Return [x, y] of the center of cell containing provided text 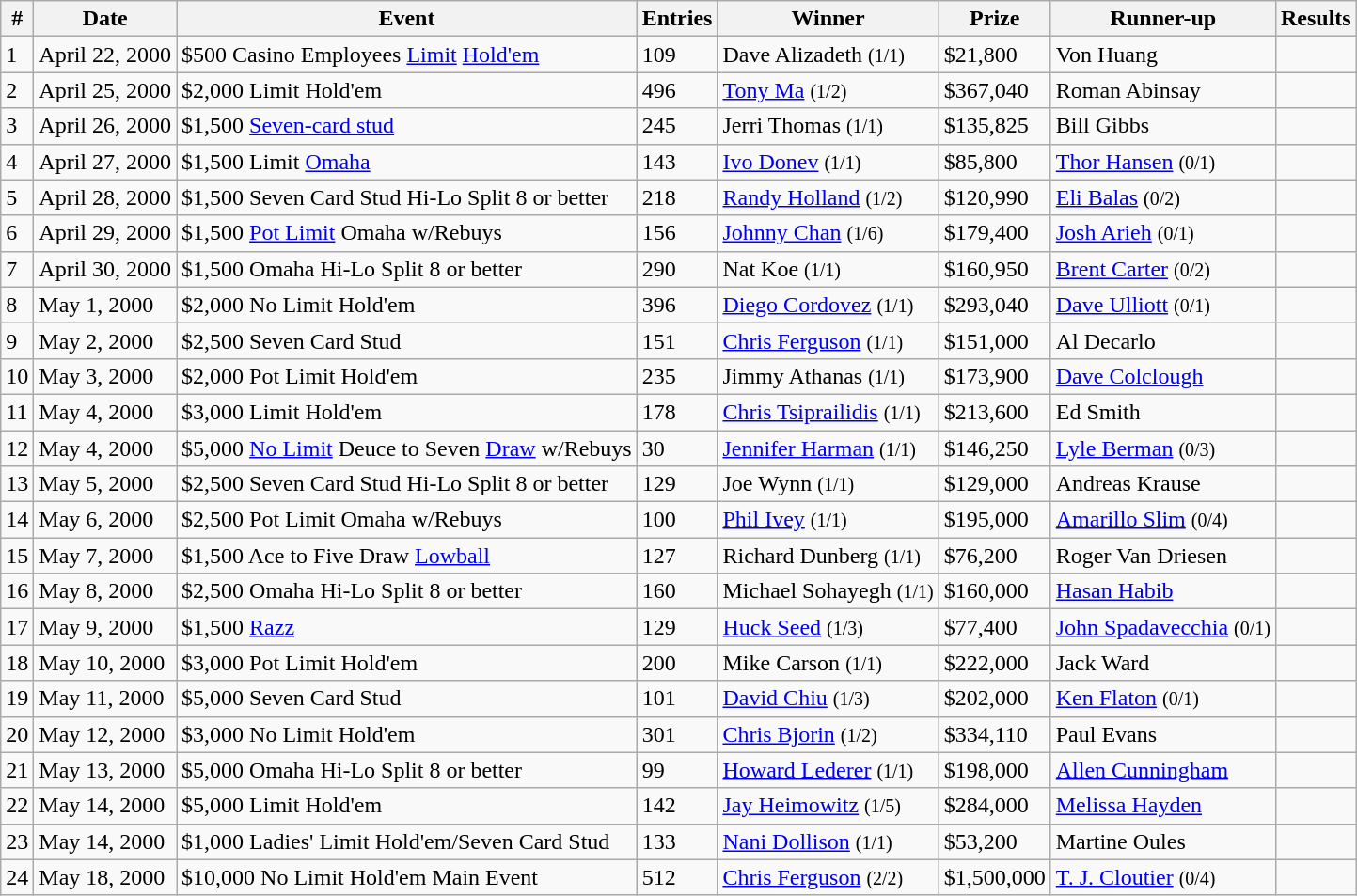
496 [677, 90]
$160,000 [995, 591]
Richard Dunberg (1/1) [828, 556]
Chris Tsiprailidis (1/1) [828, 412]
8 [17, 305]
Bill Gibbs [1162, 126]
$293,040 [995, 305]
$1,500 Omaha Hi-Lo Split 8 or better [407, 269]
$173,900 [995, 376]
$3,000 Limit Hold'em [407, 412]
11 [17, 412]
$135,825 [995, 126]
$77,400 [995, 627]
14 [17, 520]
May 2, 2000 [105, 340]
Jimmy Athanas (1/1) [828, 376]
16 [17, 591]
$129,000 [995, 484]
$120,990 [995, 197]
$367,040 [995, 90]
May 13, 2000 [105, 770]
17 [17, 627]
Johnny Chan (1/6) [828, 233]
Paul Evans [1162, 734]
$1,500,000 [995, 877]
$2,500 Seven Card Stud Hi-Lo Split 8 or better [407, 484]
Melissa Hayden [1162, 806]
Brent Carter (0/2) [1162, 269]
Andreas Krause [1162, 484]
6 [17, 233]
160 [677, 591]
Ed Smith [1162, 412]
$1,500 Pot Limit Omaha w/Rebuys [407, 233]
May 5, 2000 [105, 484]
$5,000 No Limit Deuce to Seven Draw w/Rebuys [407, 448]
Nat Koe (1/1) [828, 269]
May 1, 2000 [105, 305]
100 [677, 520]
Nani Dollison (1/1) [828, 841]
Diego Cordovez (1/1) [828, 305]
Thor Hansen (0/1) [1162, 162]
$2,000 Pot Limit Hold'em [407, 376]
$500 Casino Employees Limit Hold'em [407, 55]
12 [17, 448]
Al Decarlo [1162, 340]
178 [677, 412]
Lyle Berman (0/3) [1162, 448]
May 12, 2000 [105, 734]
22 [17, 806]
$1,500 Razz [407, 627]
$53,200 [995, 841]
$3,000 Pot Limit Hold'em [407, 663]
$1,500 Seven-card stud [407, 126]
Winner [828, 19]
$10,000 No Limit Hold'em Main Event [407, 877]
218 [677, 197]
$2,000 Limit Hold'em [407, 90]
# [17, 19]
15 [17, 556]
Allen Cunningham [1162, 770]
$5,000 Omaha Hi-Lo Split 8 or better [407, 770]
$179,400 [995, 233]
$1,500 Ace to Five Draw Lowball [407, 556]
April 22, 2000 [105, 55]
Roman Abinsay [1162, 90]
Von Huang [1162, 55]
$5,000 Seven Card Stud [407, 699]
April 30, 2000 [105, 269]
$1,500 Limit Omaha [407, 162]
5 [17, 197]
April 29, 2000 [105, 233]
John Spadavecchia (0/1) [1162, 627]
$2,500 Pot Limit Omaha w/Rebuys [407, 520]
May 6, 2000 [105, 520]
Event [407, 19]
200 [677, 663]
$334,110 [995, 734]
May 11, 2000 [105, 699]
$146,250 [995, 448]
Josh Arieh (0/1) [1162, 233]
Entries [677, 19]
30 [677, 448]
133 [677, 841]
24 [17, 877]
20 [17, 734]
$21,800 [995, 55]
Chris Ferguson (2/2) [828, 877]
18 [17, 663]
Jay Heimowitz (1/5) [828, 806]
April 28, 2000 [105, 197]
Date [105, 19]
Jerri Thomas (1/1) [828, 126]
290 [677, 269]
Michael Sohayegh (1/1) [828, 591]
21 [17, 770]
$1,500 Seven Card Stud Hi-Lo Split 8 or better [407, 197]
Chris Bjorin (1/2) [828, 734]
May 9, 2000 [105, 627]
$222,000 [995, 663]
May 7, 2000 [105, 556]
Chris Ferguson (1/1) [828, 340]
Joe Wynn (1/1) [828, 484]
$213,600 [995, 412]
$3,000 No Limit Hold'em [407, 734]
David Chiu (1/3) [828, 699]
396 [677, 305]
19 [17, 699]
April 26, 2000 [105, 126]
151 [677, 340]
$2,500 Seven Card Stud [407, 340]
May 3, 2000 [105, 376]
Tony Ma (1/2) [828, 90]
9 [17, 340]
13 [17, 484]
127 [677, 556]
$284,000 [995, 806]
Randy Holland (1/2) [828, 197]
101 [677, 699]
Prize [995, 19]
1 [17, 55]
Jack Ward [1162, 663]
2 [17, 90]
Eli Balas (0/2) [1162, 197]
$151,000 [995, 340]
143 [677, 162]
109 [677, 55]
$202,000 [995, 699]
$1,000 Ladies' Limit Hold'em/Seven Card Stud [407, 841]
May 18, 2000 [105, 877]
April 25, 2000 [105, 90]
May 10, 2000 [105, 663]
May 8, 2000 [105, 591]
156 [677, 233]
T. J. Cloutier (0/4) [1162, 877]
142 [677, 806]
$160,950 [995, 269]
Jennifer Harman (1/1) [828, 448]
Runner-up [1162, 19]
$2,000 No Limit Hold'em [407, 305]
$195,000 [995, 520]
301 [677, 734]
Phil Ivey (1/1) [828, 520]
April 27, 2000 [105, 162]
23 [17, 841]
Amarillo Slim (0/4) [1162, 520]
Ken Flaton (0/1) [1162, 699]
3 [17, 126]
$85,800 [995, 162]
512 [677, 877]
235 [677, 376]
$76,200 [995, 556]
99 [677, 770]
$2,500 Omaha Hi-Lo Split 8 or better [407, 591]
Martine Oules [1162, 841]
7 [17, 269]
Dave Ulliott (0/1) [1162, 305]
Results [1316, 19]
Mike Carson (1/1) [828, 663]
Dave Colclough [1162, 376]
Howard Lederer (1/1) [828, 770]
Roger Van Driesen [1162, 556]
4 [17, 162]
$198,000 [995, 770]
Hasan Habib [1162, 591]
245 [677, 126]
Ivo Donev (1/1) [828, 162]
$5,000 Limit Hold'em [407, 806]
Huck Seed (1/3) [828, 627]
10 [17, 376]
Dave Alizadeth (1/1) [828, 55]
